Pinpoint the cell where the given text exists, returning its [X, Y] midpoint coordinate. 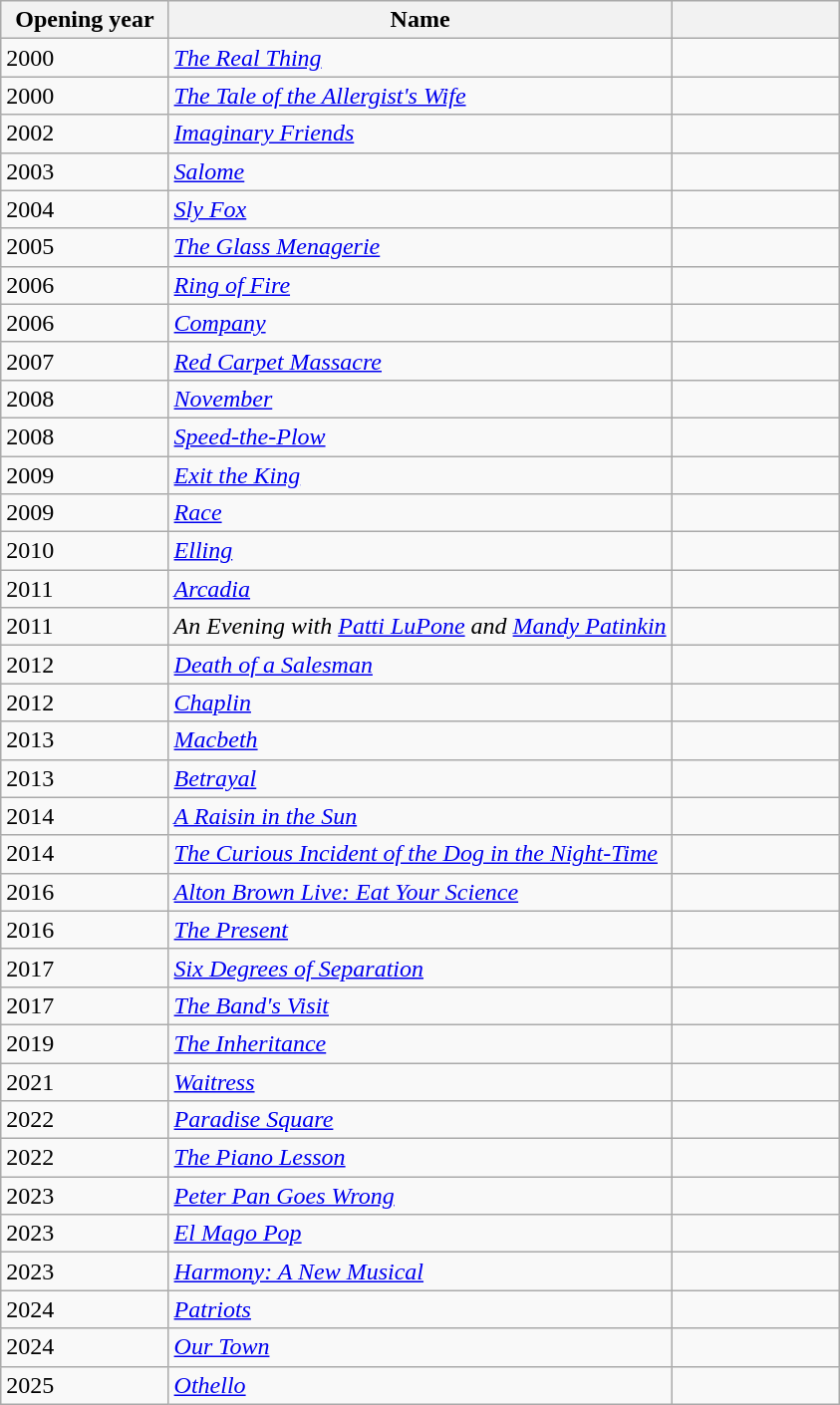
Harmony: A New Musical [420, 1271]
November [420, 399]
Opening year [85, 20]
A Raisin in the Sun [420, 816]
Red Carpet Massacre [420, 361]
2005 [85, 247]
Elling [420, 551]
The Inheritance [420, 1043]
Name [420, 20]
An Evening with Patti LuPone and Mandy Patinkin [420, 627]
Six Degrees of Separation [420, 968]
Our Town [420, 1347]
2003 [85, 171]
Alton Brown Live: Eat Your Science [420, 892]
2025 [85, 1385]
Peter Pan Goes Wrong [420, 1196]
Patriots [420, 1309]
Betrayal [420, 778]
The Band's Visit [420, 1005]
2010 [85, 551]
Company [420, 323]
Salome [420, 171]
Chaplin [420, 702]
Paradise Square [420, 1120]
Ring of Fire [420, 285]
The Tale of the Allergist's Wife [420, 96]
2021 [85, 1081]
The Curious Incident of the Dog in the Night-Time [420, 854]
Race [420, 513]
Speed-the-Plow [420, 436]
2019 [85, 1043]
Macbeth [420, 740]
Exit the King [420, 475]
El Mago Pop [420, 1234]
Imaginary Friends [420, 134]
2004 [85, 209]
Sly Fox [420, 209]
2007 [85, 361]
The Glass Menagerie [420, 247]
The Piano Lesson [420, 1158]
Arcadia [420, 589]
2002 [85, 134]
The Present [420, 930]
The Real Thing [420, 58]
Death of a Salesman [420, 665]
Waitress [420, 1081]
Othello [420, 1385]
